Locate the cell with the specified text and output its [X, Y] center coordinate. 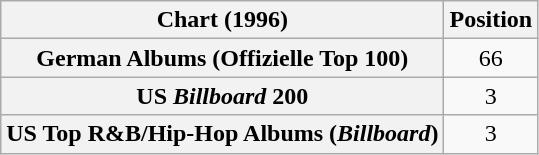
Chart (1996) [222, 20]
Position [491, 20]
German Albums (Offizielle Top 100) [222, 58]
66 [491, 58]
US Top R&B/Hip-Hop Albums (Billboard) [222, 134]
US Billboard 200 [222, 96]
